Determine the [x, y] coordinate at the center of the cell enclosing the given text.  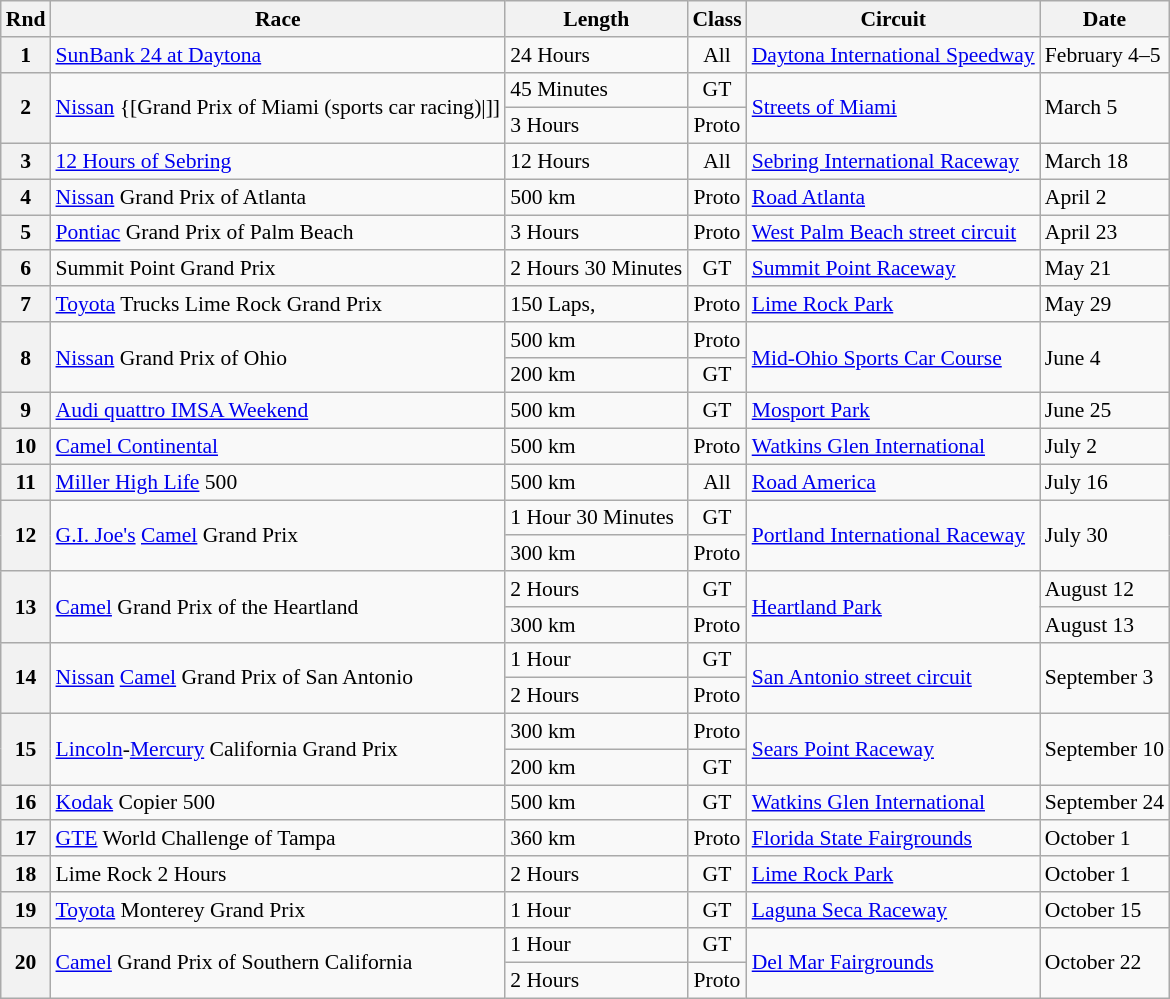
March 5 [1104, 108]
Camel Grand Prix of Southern California [278, 962]
3 [26, 162]
Length [596, 19]
Florida State Fairgrounds [894, 839]
September 3 [1104, 678]
Sears Point Raceway [894, 750]
May 21 [1104, 269]
Nissan Grand Prix of Atlanta [278, 197]
Nissan Camel Grand Prix of San Antonio [278, 678]
SunBank 24 at Daytona [278, 55]
20 [26, 962]
Road Atlanta [894, 197]
Toyota Monterey Grand Prix [278, 910]
Daytona International Speedway [894, 55]
Camel Grand Prix of the Heartland [278, 606]
12 Hours of Sebring [278, 162]
July 16 [1104, 482]
Miller High Life 500 [278, 482]
Date [1104, 19]
April 2 [1104, 197]
16 [26, 803]
July 30 [1104, 536]
March 18 [1104, 162]
July 2 [1104, 447]
Summit Point Raceway [894, 269]
Del Mar Fairgrounds [894, 962]
12 Hours [596, 162]
19 [26, 910]
Portland International Raceway [894, 536]
February 4–5 [1104, 55]
August 13 [1104, 625]
360 km [596, 839]
Road America [894, 482]
September 24 [1104, 803]
24 Hours [596, 55]
Streets of Miami [894, 108]
October 15 [1104, 910]
6 [26, 269]
San Antonio street circuit [894, 678]
Rnd [26, 19]
11 [26, 482]
Lime Rock 2 Hours [278, 874]
GTE World Challenge of Tampa [278, 839]
Sebring International Raceway [894, 162]
June 4 [1104, 358]
Camel Continental [278, 447]
Lincoln-Mercury California Grand Prix [278, 750]
1 Hour 30 Minutes [596, 518]
Circuit [894, 19]
Pontiac Grand Prix of Palm Beach [278, 233]
Audi quattro IMSA Weekend [278, 411]
Mid-Ohio Sports Car Course [894, 358]
4 [26, 197]
Race [278, 19]
9 [26, 411]
October 22 [1104, 962]
8 [26, 358]
May 29 [1104, 304]
Summit Point Grand Prix [278, 269]
7 [26, 304]
18 [26, 874]
West Palm Beach street circuit [894, 233]
12 [26, 536]
13 [26, 606]
Heartland Park [894, 606]
17 [26, 839]
September 10 [1104, 750]
Kodak Copier 500 [278, 803]
45 Minutes [596, 90]
Toyota Trucks Lime Rock Grand Prix [278, 304]
5 [26, 233]
2 Hours 30 Minutes [596, 269]
Nissan Grand Prix of Ohio [278, 358]
14 [26, 678]
10 [26, 447]
Class [716, 19]
1 [26, 55]
April 23 [1104, 233]
G.I. Joe's Camel Grand Prix [278, 536]
August 12 [1104, 589]
2 [26, 108]
15 [26, 750]
Laguna Seca Raceway [894, 910]
June 25 [1104, 411]
150 Laps, [596, 304]
Nissan {[Grand Prix of Miami (sports car racing)|]] [278, 108]
Mosport Park [894, 411]
